Return (x, y) of the center of cell containing provided text 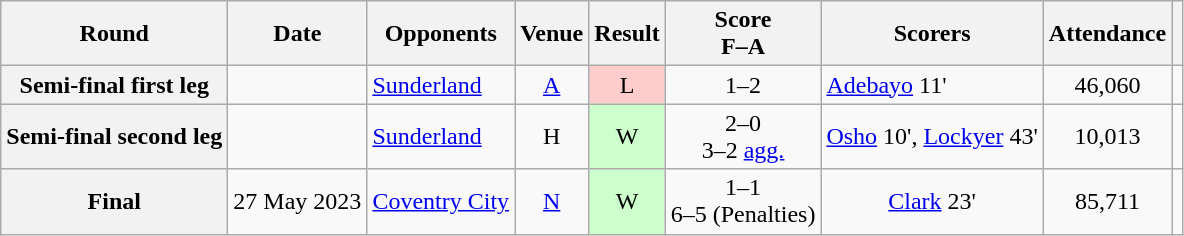
Final (114, 202)
Round (114, 34)
46,060 (1107, 85)
Adebayo 11' (932, 85)
Result (627, 34)
10,013 (1107, 136)
Date (298, 34)
Venue (552, 34)
Opponents (441, 34)
Semi-final second leg (114, 136)
ScoreF–A (743, 34)
Attendance (1107, 34)
A (552, 85)
1–2 (743, 85)
27 May 2023 (298, 202)
Semi-final first leg (114, 85)
N (552, 202)
2–03–2 agg. (743, 136)
Osho 10', Lockyer 43' (932, 136)
Scorers (932, 34)
Coventry City (441, 202)
1–16–5 (Penalties) (743, 202)
H (552, 136)
Clark 23' (932, 202)
L (627, 85)
85,711 (1107, 202)
